Scan for the cell matching the given text and deliver its [X, Y] coordinate at center. 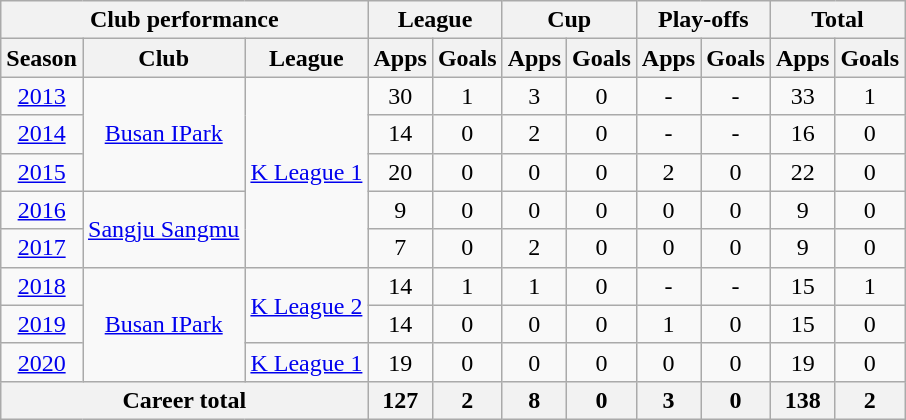
138 [802, 400]
16 [802, 134]
2017 [42, 248]
Total [837, 20]
2019 [42, 324]
Club [163, 58]
2016 [42, 210]
2018 [42, 286]
K League 2 [306, 305]
Cup [569, 20]
Sangju Sangmu [163, 229]
20 [400, 172]
33 [802, 96]
Career total [184, 400]
Play-offs [703, 20]
22 [802, 172]
2014 [42, 134]
2013 [42, 96]
127 [400, 400]
Club performance [184, 20]
2020 [42, 362]
30 [400, 96]
8 [534, 400]
Season [42, 58]
7 [400, 248]
2015 [42, 172]
